Determine the [X, Y] coordinate at the center of the cell enclosing the given text.  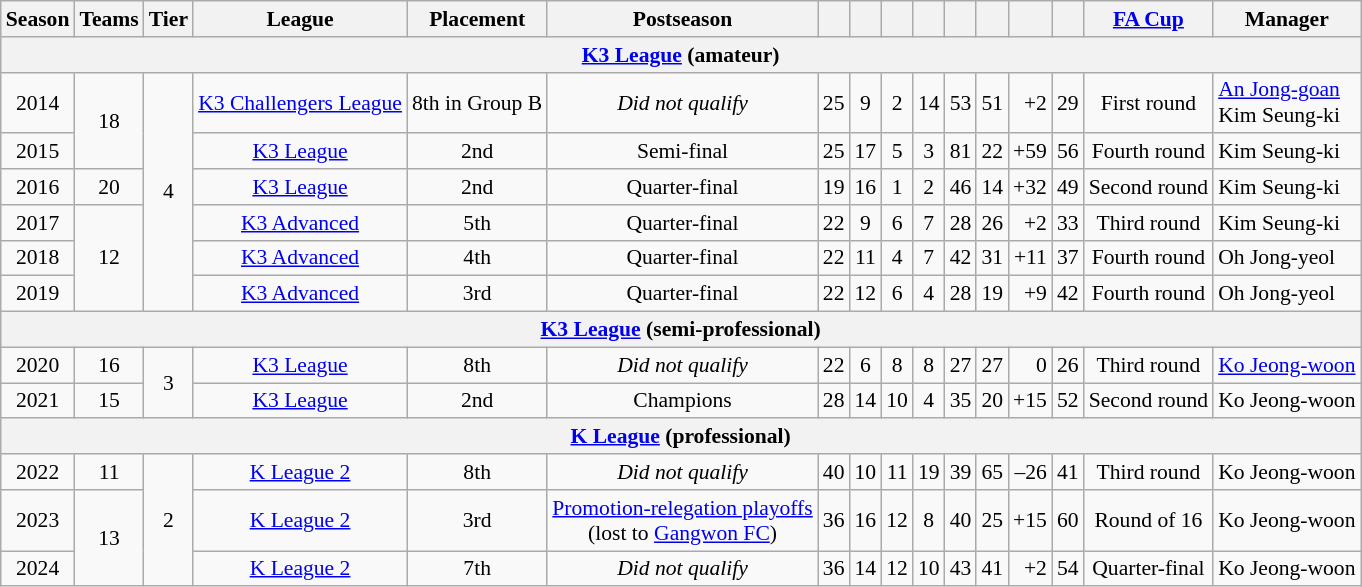
2015 [38, 152]
2022 [38, 472]
2018 [38, 258]
49 [1068, 187]
Season [38, 19]
54 [1068, 569]
An Jong-goanKim Seung-ki [1286, 102]
K League (professional) [681, 437]
2023 [38, 520]
5 [897, 152]
+32 [1030, 187]
Round of 16 [1148, 520]
Tier [168, 19]
FA Cup [1148, 19]
4th [477, 258]
52 [1068, 401]
18 [108, 120]
1 [897, 187]
5th [477, 223]
2024 [38, 569]
+11 [1030, 258]
K3 Challengers League [300, 102]
2021 [38, 401]
43 [961, 569]
League [300, 19]
39 [961, 472]
First round [1148, 102]
17 [865, 152]
–26 [1030, 472]
Champions [682, 401]
7th [477, 569]
2020 [38, 365]
51 [992, 102]
Semi-final [682, 152]
+59 [1030, 152]
56 [1068, 152]
31 [992, 258]
0 [1030, 365]
35 [961, 401]
2019 [38, 294]
2017 [38, 223]
46 [961, 187]
33 [1068, 223]
53 [961, 102]
K3 League (amateur) [681, 55]
K3 League (semi-professional) [681, 330]
8th in Group B [477, 102]
29 [1068, 102]
81 [961, 152]
2014 [38, 102]
60 [1068, 520]
Teams [108, 19]
2016 [38, 187]
15 [108, 401]
+9 [1030, 294]
65 [992, 472]
Manager [1286, 19]
Promotion-relegation playoffs(lost to Gangwon FC) [682, 520]
13 [108, 538]
37 [1068, 258]
Placement [477, 19]
Postseason [682, 19]
